Determine the [X, Y] coordinate at the center of the cell enclosing the given text.  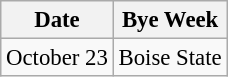
October 23 [57, 58]
Date [57, 20]
Boise State [170, 58]
Bye Week [170, 20]
